Search for the cell housing the specified text and yield its (x, y) center coordinate. 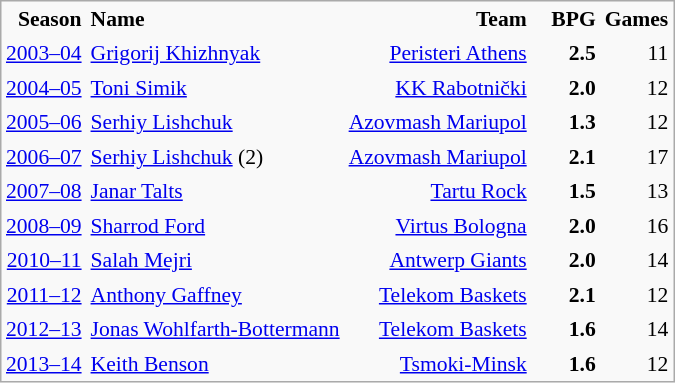
Keith Benson (215, 363)
BPG (566, 19)
11 (636, 53)
Jonas Wohlfarth-Bottermann (215, 329)
2004–05 (44, 87)
Serhiy Lishchuk (2) (215, 157)
2008–09 (44, 225)
2007–08 (44, 191)
Games (636, 19)
Sharrod Ford (215, 225)
17 (636, 157)
2006–07 (44, 157)
2011–12 (44, 295)
13 (636, 191)
16 (636, 225)
Antwerp Giants (438, 260)
Grigorij Khizhnyak (215, 53)
Name (215, 19)
Peristeri Athens (438, 53)
Tsmoki-Minsk (438, 363)
2.5 (566, 53)
2013–14 (44, 363)
Janar Talts (215, 191)
2012–13 (44, 329)
2005–06 (44, 122)
1.5 (566, 191)
Season (44, 19)
KK Rabotnički (438, 87)
2010–11 (44, 260)
2003–04 (44, 53)
1.3 (566, 122)
Toni Simik (215, 87)
Serhiy Lishchuk (215, 122)
Tartu Rock (438, 191)
Salah Mejri (215, 260)
Virtus Bologna (438, 225)
Anthony Gaffney (215, 295)
Team (438, 19)
